Return [X, Y] of the center of cell containing provided text 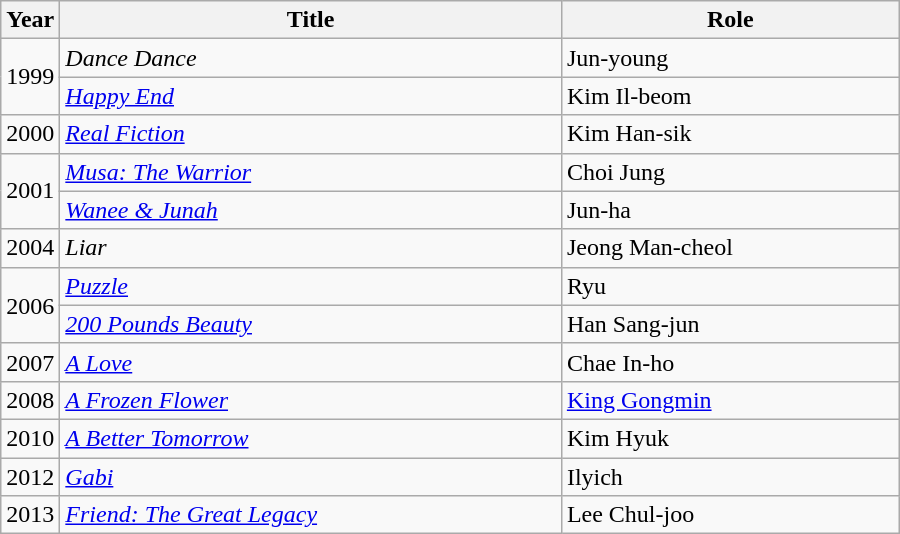
Musa: The Warrior [311, 172]
2000 [30, 134]
2013 [30, 515]
Real Fiction [311, 134]
Dance Dance [311, 58]
Han Sang-jun [730, 324]
2004 [30, 248]
200 Pounds Beauty [311, 324]
Friend: The Great Legacy [311, 515]
Jeong Man-cheol [730, 248]
A Frozen Flower [311, 400]
Liar [311, 248]
A Love [311, 362]
Kim Han-sik [730, 134]
Title [311, 20]
Jun-ha [730, 210]
Ryu [730, 286]
King Gongmin [730, 400]
A Better Tomorrow [311, 438]
2008 [30, 400]
2001 [30, 191]
Kim Hyuk [730, 438]
2007 [30, 362]
Happy End [311, 96]
Kim Il-beom [730, 96]
Gabi [311, 477]
Year [30, 20]
Jun-young [730, 58]
Puzzle [311, 286]
1999 [30, 77]
Choi Jung [730, 172]
2012 [30, 477]
Role [730, 20]
2010 [30, 438]
2006 [30, 305]
Wanee & Junah [311, 210]
Ilyich [730, 477]
Chae In-ho [730, 362]
Lee Chul-joo [730, 515]
